Locate the cell with the specified text and output its [X, Y] center coordinate. 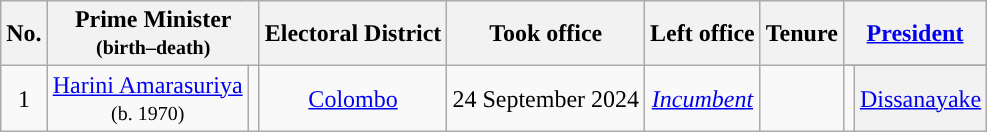
Dissanayake [920, 98]
Incumbent [703, 98]
Electoral District [353, 34]
No. [24, 34]
1 [24, 98]
Colombo [353, 98]
Prime Minister(birth–death) [153, 34]
24 September 2024 [546, 98]
President [914, 34]
Left office [703, 34]
Took office [546, 34]
Tenure [802, 34]
Harini Amarasuriya(b. 1970) [148, 98]
